Detect which cell encompasses the target text, then output its [x, y] center coordinate. 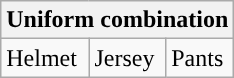
Helmet [45, 58]
Jersey [128, 58]
Uniform combination [118, 20]
Pants [200, 58]
